Extract the (X, Y) coordinate from the center of the cell holding the provided text.  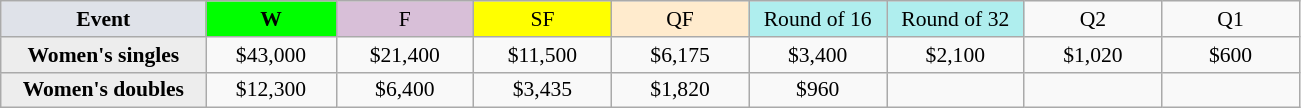
$1,020 (1093, 55)
Q2 (1093, 19)
SF (543, 19)
Round of 32 (955, 19)
$6,400 (405, 90)
$2,100 (955, 55)
$12,300 (271, 90)
$11,500 (543, 55)
Women's singles (104, 55)
Round of 16 (818, 19)
F (405, 19)
$3,435 (543, 90)
$1,820 (680, 90)
$3,400 (818, 55)
Women's doubles (104, 90)
$43,000 (271, 55)
Event (104, 19)
$21,400 (405, 55)
$960 (818, 90)
QF (680, 19)
$6,175 (680, 55)
Q1 (1231, 19)
$600 (1231, 55)
W (271, 19)
